Provide the (X, Y) coordinate of the cell's center where the given text is located.  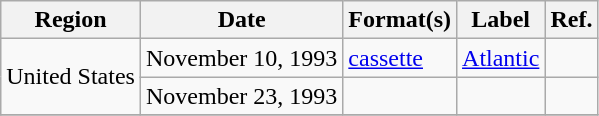
Region (71, 20)
November 23, 1993 (241, 96)
November 10, 1993 (241, 58)
Format(s) (400, 20)
United States (71, 77)
Atlantic (501, 58)
Ref. (572, 20)
Date (241, 20)
Label (501, 20)
cassette (400, 58)
